Provide the [X, Y] coordinate of the cell's center where the given text is located.  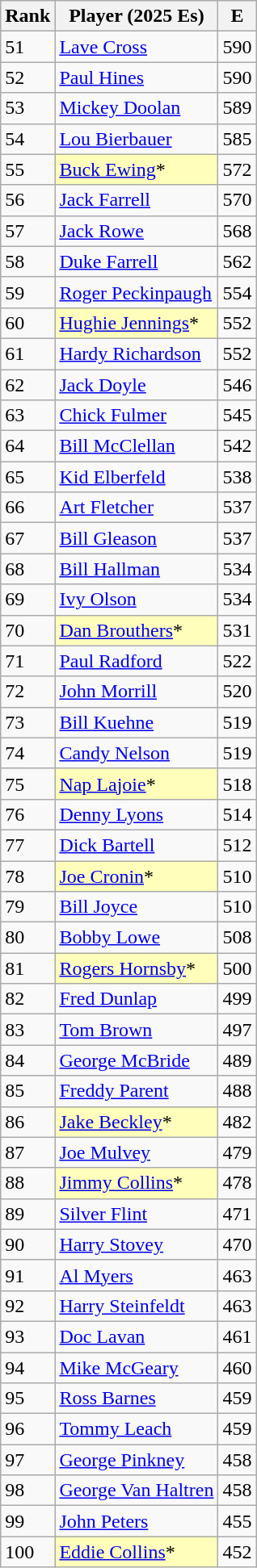
Art Fletcher [137, 508]
Bill McClellan [137, 446]
Bill Kuehne [137, 722]
62 [27, 385]
Jack Farrell [137, 200]
Player (2025 Es) [137, 16]
90 [27, 1244]
Bill Joyce [137, 907]
95 [27, 1399]
Joe Cronin* [137, 876]
92 [27, 1306]
75 [27, 784]
Rank [27, 16]
71 [27, 661]
70 [27, 630]
E [238, 16]
585 [238, 139]
Duke Farrell [137, 261]
54 [27, 139]
57 [27, 231]
89 [27, 1214]
542 [238, 446]
John Peters [137, 1521]
Tommy Leach [137, 1429]
545 [238, 416]
Mike McGeary [137, 1368]
512 [238, 845]
Paul Hines [137, 77]
79 [27, 907]
Hughie Jennings* [137, 323]
64 [27, 446]
546 [238, 385]
461 [238, 1336]
518 [238, 784]
482 [238, 1122]
67 [27, 538]
471 [238, 1214]
572 [238, 169]
479 [238, 1152]
61 [27, 353]
497 [238, 1030]
568 [238, 231]
538 [238, 477]
489 [238, 1060]
Freddy Parent [137, 1091]
470 [238, 1244]
78 [27, 876]
98 [27, 1491]
522 [238, 661]
Mickey Doolan [137, 108]
59 [27, 292]
81 [27, 968]
99 [27, 1521]
488 [238, 1091]
91 [27, 1275]
Bill Gleason [137, 538]
80 [27, 938]
452 [238, 1552]
499 [238, 999]
52 [27, 77]
562 [238, 261]
Candy Nelson [137, 753]
Eddie Collins* [137, 1552]
Silver Flint [137, 1214]
Buck Ewing* [137, 169]
Joe Mulvey [137, 1152]
George Van Haltren [137, 1491]
Tom Brown [137, 1030]
Harry Steinfeldt [137, 1306]
94 [27, 1368]
Paul Radford [137, 661]
Dick Bartell [137, 845]
85 [27, 1091]
Denny Lyons [137, 814]
Ivy Olson [137, 600]
570 [238, 200]
589 [238, 108]
53 [27, 108]
Hardy Richardson [137, 353]
Jack Rowe [137, 231]
Ross Barnes [137, 1399]
Lou Bierbauer [137, 139]
87 [27, 1152]
George McBride [137, 1060]
86 [27, 1122]
60 [27, 323]
514 [238, 814]
John Morrill [137, 692]
Kid Elberfeld [137, 477]
George Pinkney [137, 1460]
63 [27, 416]
Al Myers [137, 1275]
51 [27, 47]
Rogers Hornsby* [137, 968]
66 [27, 508]
Jake Beckley* [137, 1122]
Doc Lavan [137, 1336]
460 [238, 1368]
Harry Stovey [137, 1244]
Jack Doyle [137, 385]
84 [27, 1060]
Fred Dunlap [137, 999]
508 [238, 938]
531 [238, 630]
Jimmy Collins* [137, 1183]
96 [27, 1429]
500 [238, 968]
478 [238, 1183]
554 [238, 292]
520 [238, 692]
Lave Cross [137, 47]
88 [27, 1183]
77 [27, 845]
76 [27, 814]
Dan Brouthers* [137, 630]
Roger Peckinpaugh [137, 292]
56 [27, 200]
74 [27, 753]
97 [27, 1460]
58 [27, 261]
455 [238, 1521]
73 [27, 722]
93 [27, 1336]
72 [27, 692]
55 [27, 169]
Nap Lajoie* [137, 784]
100 [27, 1552]
Bobby Lowe [137, 938]
83 [27, 1030]
65 [27, 477]
Chick Fulmer [137, 416]
69 [27, 600]
82 [27, 999]
Bill Hallman [137, 569]
68 [27, 569]
